Provide the [x, y] coordinate of the cell's center where the given text is located.  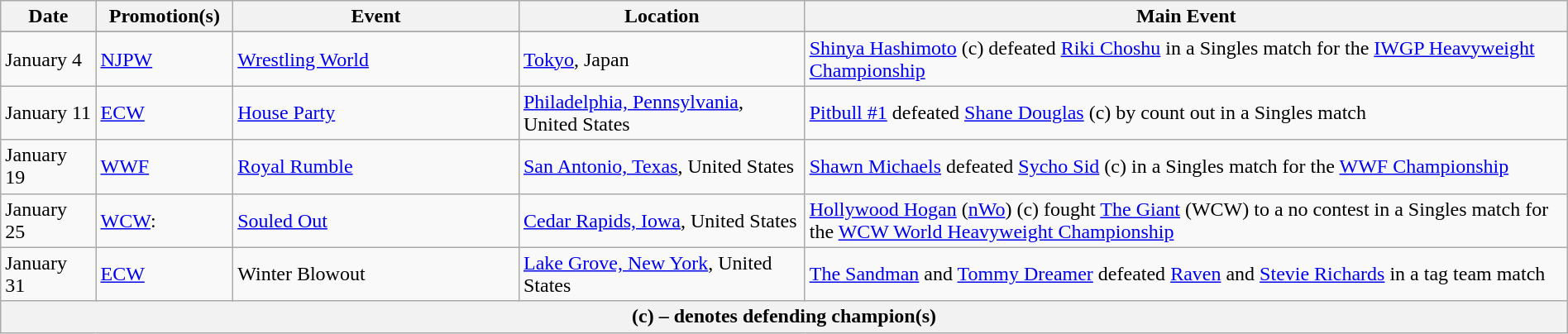
Lake Grove, New York, United States [662, 274]
WCW: [165, 220]
Wrestling World [376, 60]
Pitbull #1 defeated Shane Douglas (c) by count out in a Singles match [1186, 112]
WWF [165, 167]
January 19 [48, 167]
January 31 [48, 274]
Souled Out [376, 220]
NJPW [165, 60]
Royal Rumble [376, 167]
Shawn Michaels defeated Sycho Sid (c) in a Singles match for the WWF Championship [1186, 167]
Date [48, 17]
Cedar Rapids, Iowa, United States [662, 220]
Hollywood Hogan (nWo) (c) fought The Giant (WCW) to a no contest in a Singles match for the WCW World Heavyweight Championship [1186, 220]
Main Event [1186, 17]
Event [376, 17]
San Antonio, Texas, United States [662, 167]
Philadelphia, Pennsylvania, United States [662, 112]
January 4 [48, 60]
House Party [376, 112]
January 11 [48, 112]
The Sandman and Tommy Dreamer defeated Raven and Stevie Richards in a tag team match [1186, 274]
January 25 [48, 220]
Promotion(s) [165, 17]
(c) – denotes defending champion(s) [784, 317]
Location [662, 17]
Winter Blowout [376, 274]
Shinya Hashimoto (c) defeated Riki Choshu in a Singles match for the IWGP Heavyweight Championship [1186, 60]
Tokyo, Japan [662, 60]
